Determine the [x, y] coordinate at the center of the cell enclosing the given text.  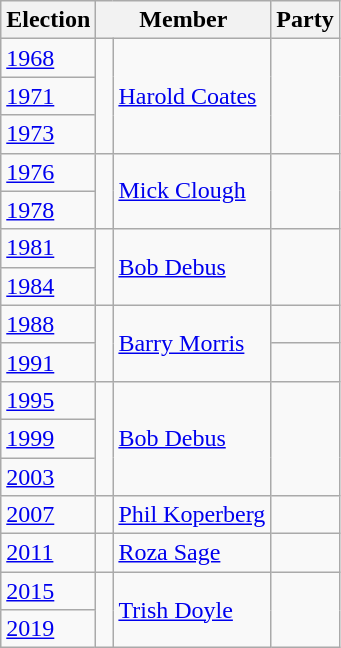
1988 [48, 324]
1978 [48, 210]
1984 [48, 286]
Party [305, 20]
Barry Morris [192, 343]
Roza Sage [192, 553]
2007 [48, 515]
2015 [48, 591]
2019 [48, 629]
Trish Doyle [192, 610]
1968 [48, 58]
1981 [48, 248]
Election [48, 20]
Member [184, 20]
1973 [48, 134]
1976 [48, 172]
1991 [48, 362]
1995 [48, 400]
Phil Koperberg [192, 515]
1999 [48, 438]
Mick Clough [192, 191]
2011 [48, 553]
1971 [48, 96]
2003 [48, 477]
Harold Coates [192, 96]
